Search for the cell housing the specified text and yield its [X, Y] center coordinate. 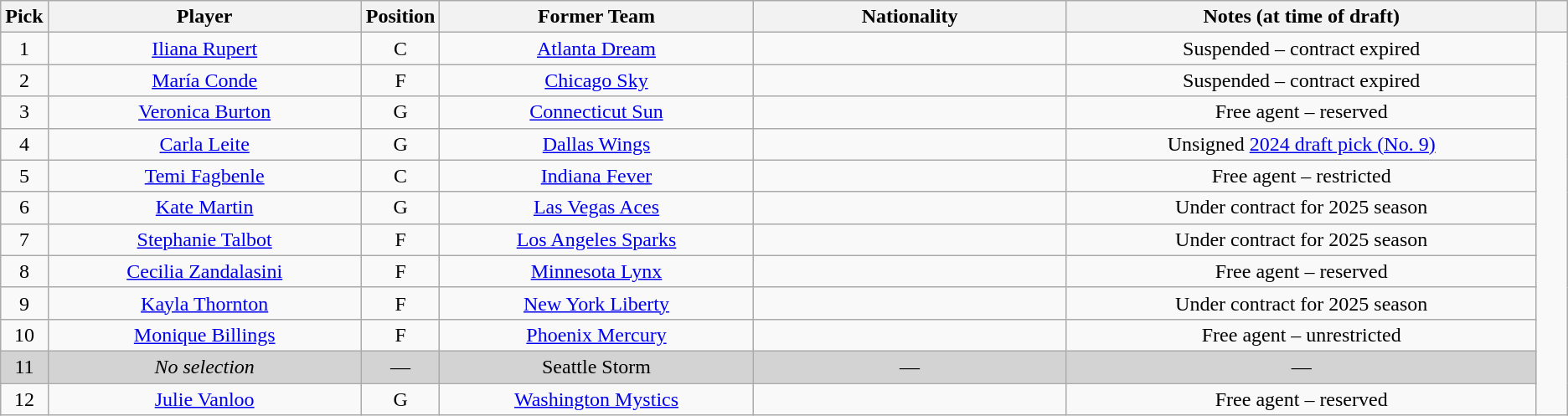
1 [24, 49]
Pick [24, 17]
Phoenix Mercury [596, 335]
10 [24, 335]
Las Vegas Aces [596, 208]
María Conde [204, 80]
12 [24, 399]
Seattle Storm [596, 367]
6 [24, 208]
Washington Mystics [596, 399]
4 [24, 144]
2 [24, 80]
Indiana Fever [596, 176]
Free agent – restricted [1302, 176]
Iliana Rupert [204, 49]
Cecilia Zandalasini [204, 271]
Kayla Thornton [204, 303]
Veronica Burton [204, 112]
Monique Billings [204, 335]
Unsigned 2024 draft pick (No. 9) [1302, 144]
Connecticut Sun [596, 112]
Julie Vanloo [204, 399]
Position [400, 17]
Los Angeles Sparks [596, 239]
New York Liberty [596, 303]
8 [24, 271]
Carla Leite [204, 144]
9 [24, 303]
Stephanie Talbot [204, 239]
Minnesota Lynx [596, 271]
11 [24, 367]
Notes (at time of draft) [1302, 17]
5 [24, 176]
Former Team [596, 17]
Free agent – unrestricted [1302, 335]
7 [24, 239]
Dallas Wings [596, 144]
Atlanta Dream [596, 49]
Player [204, 17]
No selection [204, 367]
Kate Martin [204, 208]
Temi Fagbenle [204, 176]
Chicago Sky [596, 80]
Nationality [910, 17]
3 [24, 112]
